Pinpoint the cell where the given text exists, returning its [X, Y] midpoint coordinate. 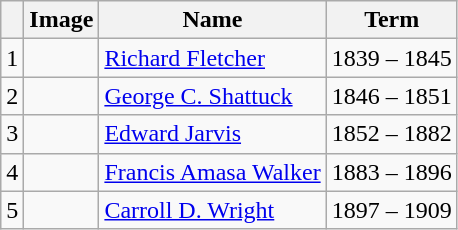
1839 – 1845 [392, 58]
Richard Fletcher [212, 58]
1846 – 1851 [392, 96]
3 [12, 134]
Name [212, 20]
George C. Shattuck [212, 96]
Edward Jarvis [212, 134]
Term [392, 20]
1 [12, 58]
Image [62, 20]
Francis Amasa Walker [212, 172]
4 [12, 172]
5 [12, 210]
1852 – 1882 [392, 134]
1897 – 1909 [392, 210]
2 [12, 96]
Carroll D. Wright [212, 210]
1883 – 1896 [392, 172]
